From the cell containing the given text, extract its center point as (x, y) coordinate. 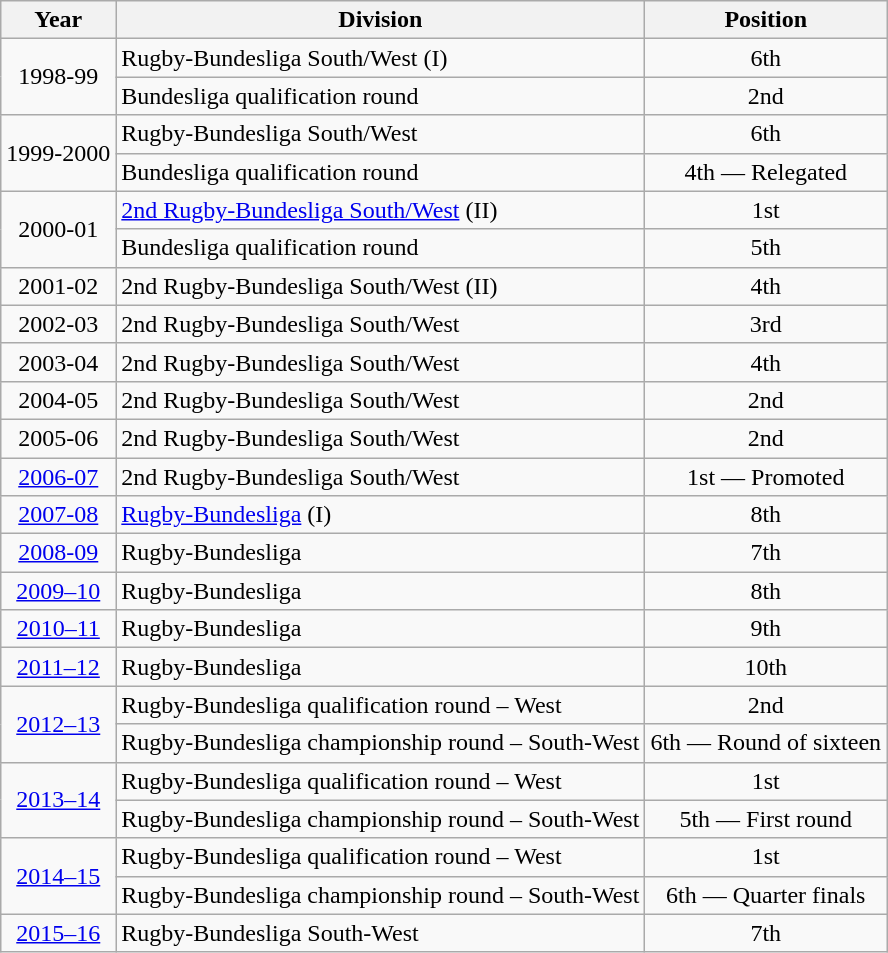
2005-06 (58, 438)
5th (766, 248)
1st — Promoted (766, 477)
3rd (766, 324)
2004-05 (58, 400)
2000-01 (58, 229)
2008-09 (58, 553)
2011–12 (58, 667)
2003-04 (58, 362)
2014–15 (58, 876)
2001-02 (58, 286)
Division (380, 20)
2002-03 (58, 324)
Rugby-Bundesliga (I) (380, 515)
4th — Relegated (766, 172)
6th — Round of sixteen (766, 743)
Rugby-Bundesliga South/West (380, 134)
1999-2000 (58, 153)
1998-99 (58, 77)
2013–14 (58, 800)
2012–13 (58, 724)
6th — Quarter finals (766, 895)
2009–10 (58, 591)
2007-08 (58, 515)
Year (58, 20)
Rugby-Bundesliga South/West (I) (380, 58)
5th — First round (766, 819)
2010–11 (58, 629)
10th (766, 667)
9th (766, 629)
Position (766, 20)
Rugby-Bundesliga South-West (380, 933)
2006-07 (58, 477)
2015–16 (58, 933)
